Capture the cell that displays the provided text and extract its [x, y] central coordinate. 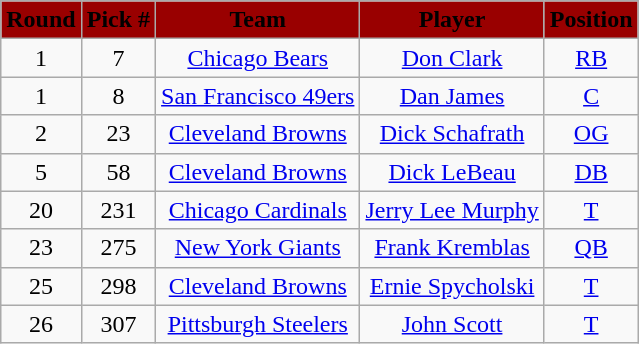
Dick LeBeau [452, 172]
Dan James [452, 96]
Ernie Spycholski [452, 286]
26 [41, 324]
Jerry Lee Murphy [452, 210]
8 [118, 96]
C [591, 96]
John Scott [452, 324]
58 [118, 172]
Team [258, 20]
298 [118, 286]
RB [591, 58]
7 [118, 58]
20 [41, 210]
Player [452, 20]
DB [591, 172]
Pittsburgh Steelers [258, 324]
San Francisco 49ers [258, 96]
5 [41, 172]
Don Clark [452, 58]
Chicago Bears [258, 58]
Chicago Cardinals [258, 210]
Dick Schafrath [452, 134]
OG [591, 134]
Round [41, 20]
Frank Kremblas [452, 248]
25 [41, 286]
307 [118, 324]
Pick # [118, 20]
2 [41, 134]
QB [591, 248]
231 [118, 210]
275 [118, 248]
Position [591, 20]
New York Giants [258, 248]
